Output the (X, Y) coordinate of the center of the cell containing the given text.  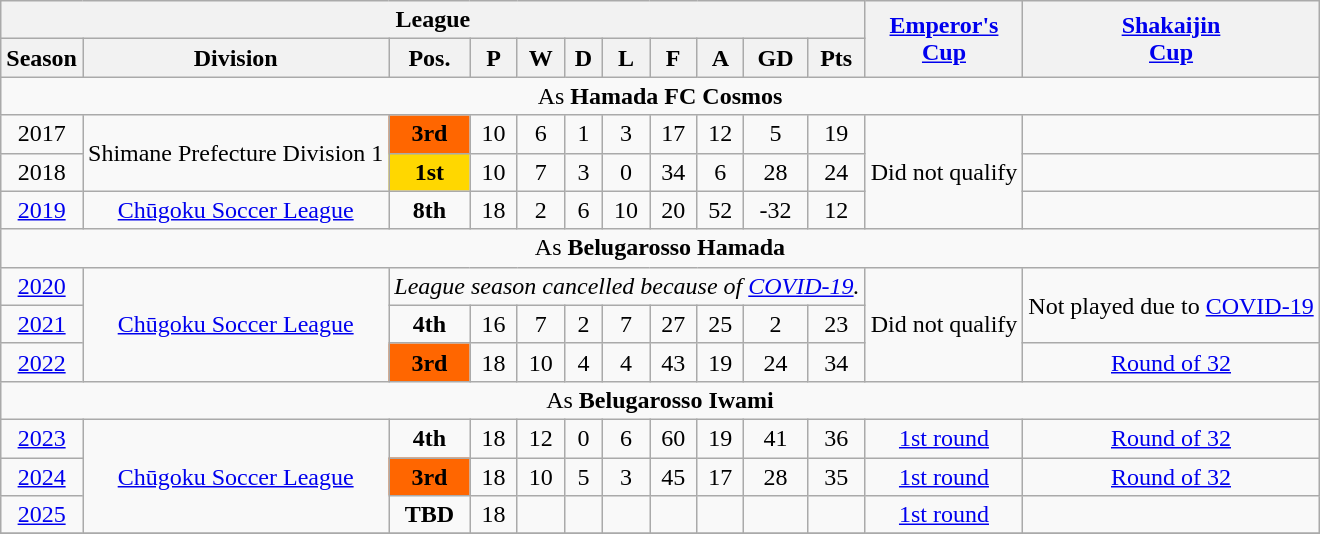
27 (674, 324)
A (720, 58)
Division (235, 58)
2024 (42, 477)
ShakaijinCup (1171, 39)
2017 (42, 134)
43 (674, 362)
Shimane Prefecture Division 1 (235, 153)
36 (836, 438)
Pos. (430, 58)
2022 (42, 362)
Pts (836, 58)
As Hamada FC Cosmos (660, 96)
P (494, 58)
W (540, 58)
Emperor'sCup (944, 39)
GD (776, 58)
52 (720, 210)
1 (583, 134)
23 (836, 324)
-32 (776, 210)
Not played due to COVID-19 (1171, 305)
60 (674, 438)
16 (494, 324)
25 (720, 324)
2019 (42, 210)
2021 (42, 324)
League season cancelled because of COVID-19. (627, 286)
41 (776, 438)
As Belugarosso Iwami (660, 400)
2025 (42, 515)
20 (674, 210)
2020 (42, 286)
L (626, 58)
35 (836, 477)
F (674, 58)
Season (42, 58)
As Belugarosso Hamada (660, 248)
League (433, 20)
1st (430, 172)
8th (430, 210)
2018 (42, 172)
TBD (430, 515)
2023 (42, 438)
45 (674, 477)
D (583, 58)
